Output the (X, Y) coordinate of the center of the cell containing the given text.  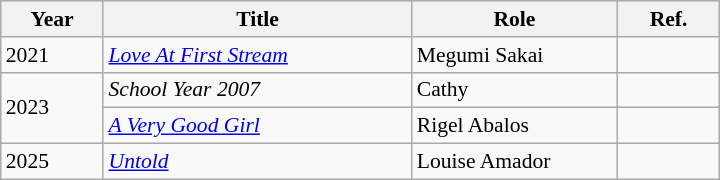
Ref. (668, 19)
Title (257, 19)
Cathy (514, 90)
2023 (52, 108)
Rigel Abalos (514, 126)
Year (52, 19)
Louise Amador (514, 162)
Love At First Stream (257, 55)
Role (514, 19)
2021 (52, 55)
A Very Good Girl (257, 126)
Untold (257, 162)
School Year 2007 (257, 90)
2025 (52, 162)
Megumi Sakai (514, 55)
